Find where the given text appears and provide that cell's center as [X, Y] coordinate. 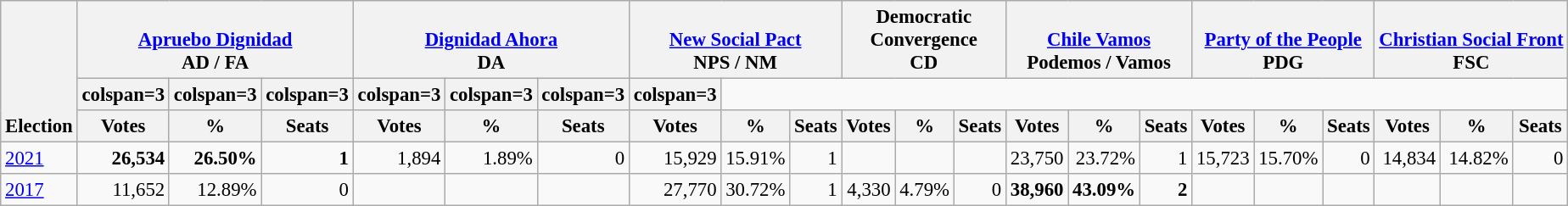
4,330 [869, 190]
New Social PactNPS / NM [735, 40]
15,723 [1224, 159]
12.89% [215, 190]
Dignidad AhoraDA [490, 40]
14.82% [1476, 159]
Chile VamosPodemos / Vamos [1100, 40]
2021 [39, 159]
Apruebo DignidadAD / FA [216, 40]
DemocraticConvergenceCD [924, 40]
Party of the PeoplePDG [1283, 40]
2017 [39, 190]
38,960 [1037, 190]
15,929 [675, 159]
11,652 [123, 190]
23,750 [1037, 159]
15.70% [1288, 159]
1,894 [399, 159]
Christian Social FrontFSC [1471, 40]
27,770 [675, 190]
15.91% [755, 159]
26,534 [123, 159]
23.72% [1105, 159]
Election [39, 71]
4.79% [925, 190]
1.89% [491, 159]
26.50% [215, 159]
43.09% [1105, 190]
2 [1166, 190]
30.72% [755, 190]
14,834 [1408, 159]
